Detect which cell encompasses the target text, then output its [X, Y] center coordinate. 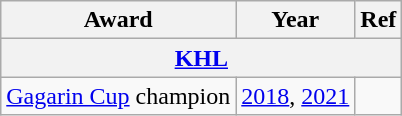
KHL [202, 58]
2018, 2021 [296, 96]
Gagarin Cup champion [118, 96]
Award [118, 20]
Year [296, 20]
Ref [378, 20]
